Find where the given text appears and provide that cell's center as [x, y] coordinate. 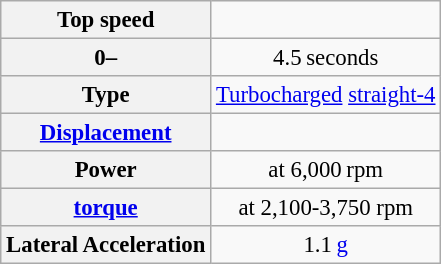
Type [106, 95]
Top speed [106, 20]
Displacement [106, 133]
Turbocharged straight-4 [326, 95]
at 6,000 rpm [326, 170]
4.5 seconds [326, 58]
at 2,100-3,750 rpm [326, 208]
1.1 g [326, 245]
torque [106, 208]
0– [106, 58]
Power [106, 170]
Lateral Acceleration [106, 245]
